Return the (X, Y) coordinate for the center point of the cell that contains the specified text.  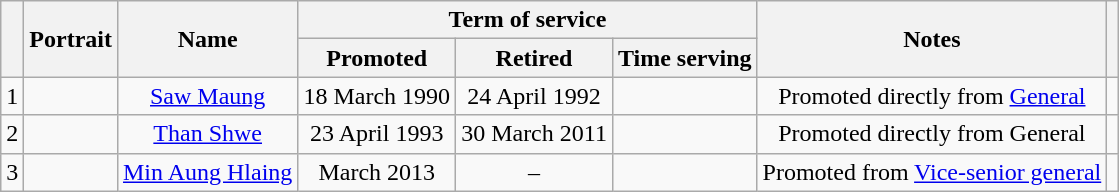
Notes (932, 39)
March 2013 (377, 172)
Than Shwe (207, 134)
18 March 1990 (377, 96)
1 (12, 96)
Term of service (528, 20)
3 (12, 172)
– (534, 172)
Min Aung Hlaing (207, 172)
Portrait (71, 39)
Saw Maung (207, 96)
Retired (534, 58)
24 April 1992 (534, 96)
Name (207, 39)
23 April 1993 (377, 134)
Promoted (377, 58)
30 March 2011 (534, 134)
Promoted from Vice-senior general (932, 172)
2 (12, 134)
Time serving (684, 58)
